Identify which cell holds the provided text, then report its (X, Y) central coordinate. 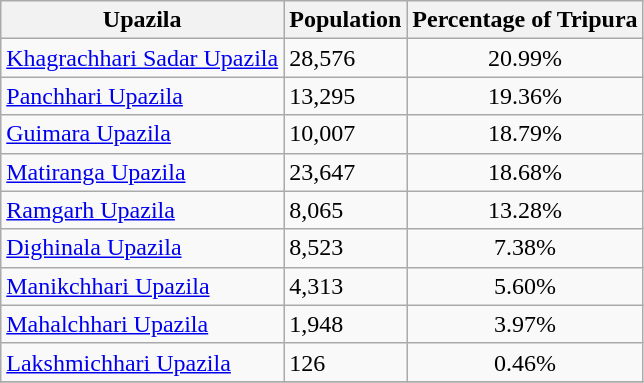
126 (346, 362)
Lakshmichhari Upazila (142, 362)
1,948 (346, 324)
8,065 (346, 210)
Guimara Upazila (142, 134)
Mahalchhari Upazila (142, 324)
0.46% (525, 362)
Upazila (142, 20)
8,523 (346, 248)
Matiranga Upazila (142, 172)
Population (346, 20)
18.68% (525, 172)
Khagrachhari Sadar Upazila (142, 58)
5.60% (525, 286)
13.28% (525, 210)
18.79% (525, 134)
10,007 (346, 134)
7.38% (525, 248)
Panchhari Upazila (142, 96)
4,313 (346, 286)
Percentage of Tripura (525, 20)
20.99% (525, 58)
28,576 (346, 58)
23,647 (346, 172)
3.97% (525, 324)
Dighinala Upazila (142, 248)
13,295 (346, 96)
19.36% (525, 96)
Ramgarh Upazila (142, 210)
Manikchhari Upazila (142, 286)
